Scan for the cell matching the given text and deliver its [x, y] coordinate at center. 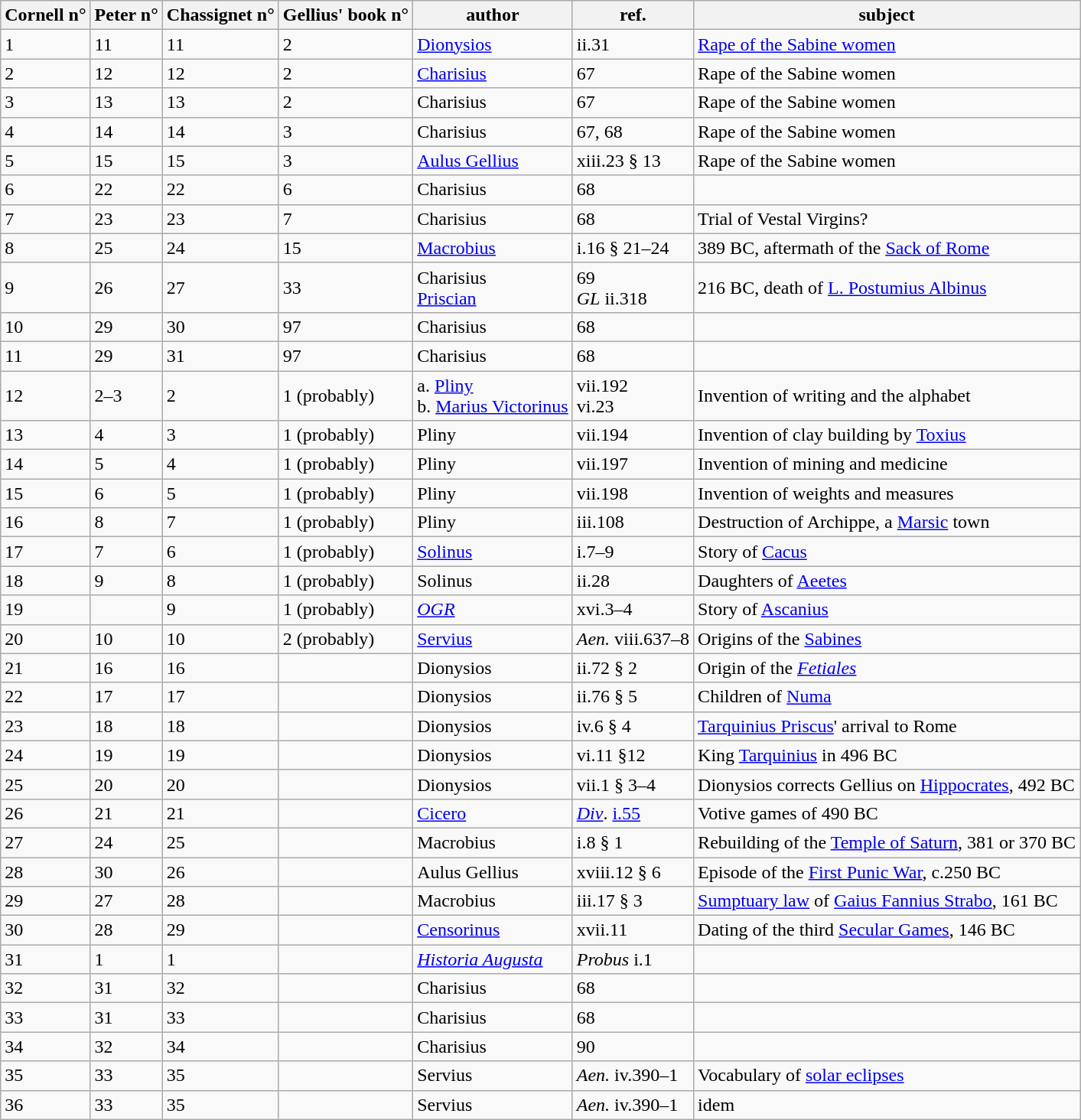
36 [46, 1105]
Sumptuary law of Gaius Fannius Strabo, 161 BC [887, 901]
i.16 § 21–24 [633, 248]
2–3 [126, 395]
ii.76 § 5 [633, 697]
iii.17 § 3 [633, 901]
iv.6 § 4 [633, 726]
Trial of Vestal Virgins? [887, 219]
Gellius' book n° [346, 15]
xviii.12 § 6 [633, 871]
vii.192vi.23 [633, 395]
Children of Numa [887, 697]
vii.1 § 3–4 [633, 784]
ref. [633, 15]
Story of Ascanius [887, 610]
Rebuilding of the Temple of Saturn, 381 or 370 BC [887, 842]
xvii.11 [633, 930]
Dating of the third Secular Games, 146 BC [887, 930]
Origins of the Sabines [887, 639]
Peter n° [126, 15]
King Tarquinius in 496 BC [887, 755]
OGR [493, 610]
69GL ii.318 [633, 288]
xiii.23 § 13 [633, 161]
Invention of mining and medicine [887, 464]
389 BC, aftermath of the Sack of Rome [887, 248]
vii.197 [633, 464]
Episode of the First Punic War, c.250 BC [887, 871]
67, 68 [633, 132]
vii.194 [633, 435]
CharisiusPriscian [493, 288]
Probus i.1 [633, 959]
Story of Cacus [887, 552]
iii.108 [633, 523]
a. Plinyb. Marius Victorinus [493, 395]
216 BC, death of L. Postumius Albinus [887, 288]
Votive games of 490 BC [887, 813]
Tarquinius Priscus' arrival to Rome [887, 726]
Historia Augusta [493, 959]
Origin of the Fetiales [887, 668]
idem [887, 1105]
author [493, 15]
Cicero [493, 813]
Vocabulary of solar eclipses [887, 1076]
Censorinus [493, 930]
vii.198 [633, 493]
vi.11 §12 [633, 755]
90 [633, 1047]
Invention of clay building by Toxius [887, 435]
xvi.3–4 [633, 610]
Invention of weights and measures [887, 493]
Destruction of Archippe, a Marsic town [887, 523]
Dionysios corrects Gellius on Hippocrates, 492 BC [887, 784]
Daughters of Aeetes [887, 581]
ii.28 [633, 581]
Cornell n° [46, 15]
i.7–9 [633, 552]
Aen. viii.637–8 [633, 639]
subject [887, 15]
Chassignet n° [220, 15]
i.8 § 1 [633, 842]
ii.72 § 2 [633, 668]
ii.31 [633, 44]
Invention of writing and the alphabet [887, 395]
Div. i.55 [633, 813]
2 (probably) [346, 639]
